From the cell containing the given text, extract its center point as (X, Y) coordinate. 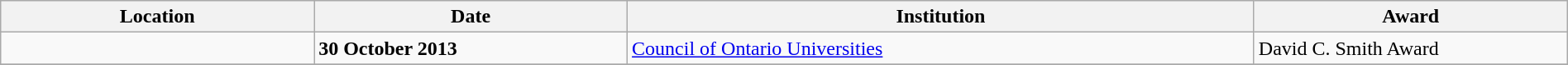
Award (1411, 17)
David C. Smith Award (1411, 48)
Location (157, 17)
Council of Ontario Universities (941, 48)
Institution (941, 17)
30 October 2013 (471, 48)
Date (471, 17)
